Determine the (X, Y) coordinate at the center of the cell enclosing the given text.  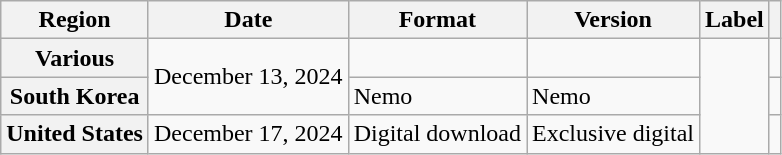
United States (75, 134)
Format (437, 20)
Various (75, 58)
Date (248, 20)
Version (614, 20)
Digital download (437, 134)
South Korea (75, 96)
Exclusive digital (614, 134)
Label (735, 20)
Region (75, 20)
December 13, 2024 (248, 77)
December 17, 2024 (248, 134)
